Capture the cell that displays the provided text and extract its (x, y) central coordinate. 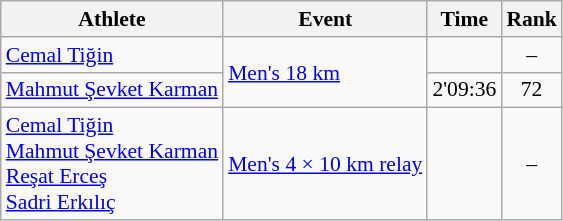
Event (325, 19)
Time (464, 19)
72 (532, 90)
Men's 4 × 10 km relay (325, 164)
Rank (532, 19)
Cemal Tiğin (112, 55)
Men's 18 km (325, 72)
Mahmut Şevket Karman (112, 90)
Athlete (112, 19)
2'09:36 (464, 90)
Cemal TiğinMahmut Şevket KarmanReşat ErceşSadri Erkılıç (112, 164)
